Scan for the cell matching the given text and deliver its [X, Y] coordinate at center. 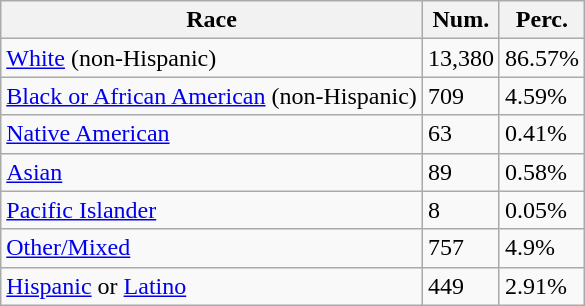
Num. [460, 20]
Black or African American (non-Hispanic) [212, 96]
449 [460, 286]
0.58% [542, 172]
8 [460, 210]
0.05% [542, 210]
709 [460, 96]
Native American [212, 134]
Asian [212, 172]
Other/Mixed [212, 248]
89 [460, 172]
2.91% [542, 286]
Race [212, 20]
0.41% [542, 134]
13,380 [460, 58]
757 [460, 248]
Pacific Islander [212, 210]
63 [460, 134]
4.59% [542, 96]
Perc. [542, 20]
White (non-Hispanic) [212, 58]
4.9% [542, 248]
86.57% [542, 58]
Hispanic or Latino [212, 286]
